Extract the (x, y) coordinate from the center of the cell holding the provided text.  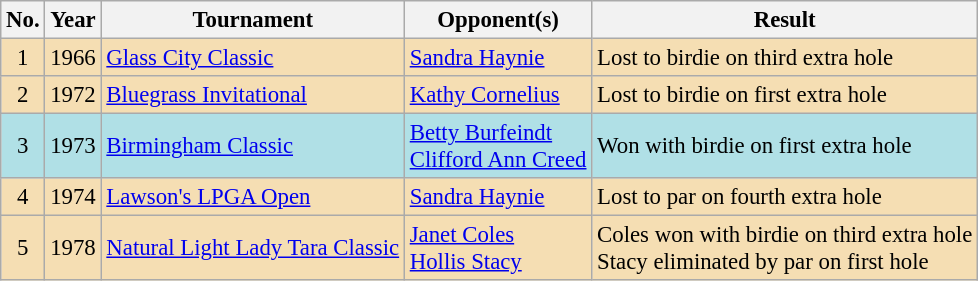
Birmingham Classic (252, 146)
Opponent(s) (498, 20)
Year (73, 20)
1 (23, 58)
Janet Coles Hollis Stacy (498, 248)
Tournament (252, 20)
Bluegrass Invitational (252, 95)
Lawson's LPGA Open (252, 197)
No. (23, 20)
1966 (73, 58)
1972 (73, 95)
1973 (73, 146)
Coles won with birdie on third extra holeStacy eliminated by par on first hole (785, 248)
Glass City Classic (252, 58)
1978 (73, 248)
Won with birdie on first extra hole (785, 146)
4 (23, 197)
Lost to birdie on third extra hole (785, 58)
Betty Burfeindt Clifford Ann Creed (498, 146)
5 (23, 248)
3 (23, 146)
Natural Light Lady Tara Classic (252, 248)
Result (785, 20)
Lost to birdie on first extra hole (785, 95)
Lost to par on fourth extra hole (785, 197)
1974 (73, 197)
Kathy Cornelius (498, 95)
2 (23, 95)
